Identify which cell holds the provided text, then report its (X, Y) central coordinate. 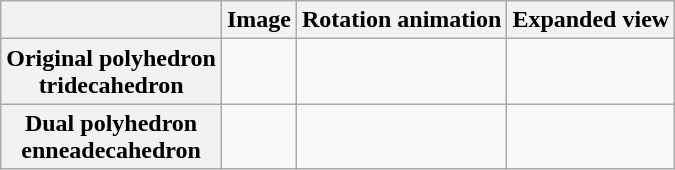
Rotation animation (401, 20)
Dual polyhedronenneadecahedron (112, 136)
Image (258, 20)
Original polyhedrontridecahedron (112, 72)
Expanded view (591, 20)
